Determine the (x, y) coordinate at the center of the cell enclosing the given text.  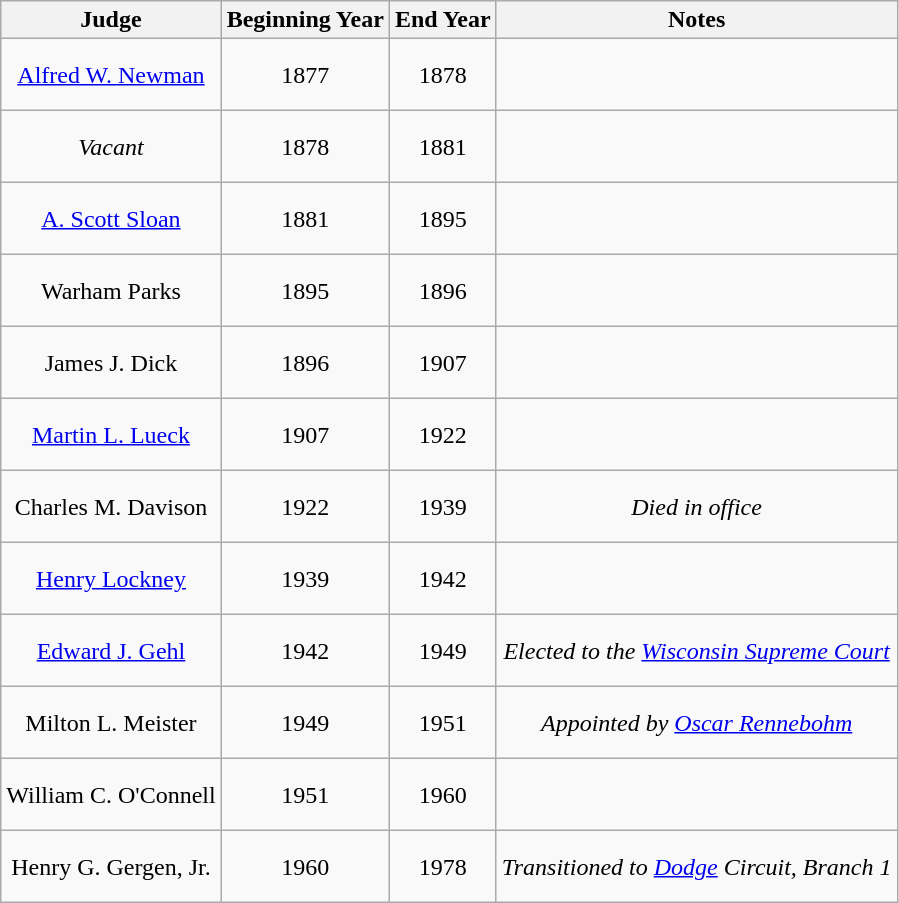
Beginning Year (305, 20)
1877 (305, 75)
Milton L. Meister (111, 723)
Judge (111, 20)
Alfred W. Newman (111, 75)
Edward J. Gehl (111, 651)
Elected to the Wisconsin Supreme Court (696, 651)
Henry Lockney (111, 579)
End Year (442, 20)
A. Scott Sloan (111, 219)
Appointed by Oscar Rennebohm (696, 723)
James J. Dick (111, 363)
Warham Parks (111, 291)
1978 (442, 867)
Transitioned to Dodge Circuit, Branch 1 (696, 867)
Vacant (111, 147)
Martin L. Lueck (111, 435)
William C. O'Connell (111, 795)
Charles M. Davison (111, 507)
Notes (696, 20)
Died in office (696, 507)
Henry G. Gergen, Jr. (111, 867)
